Return [X, Y] of the center of cell containing provided text 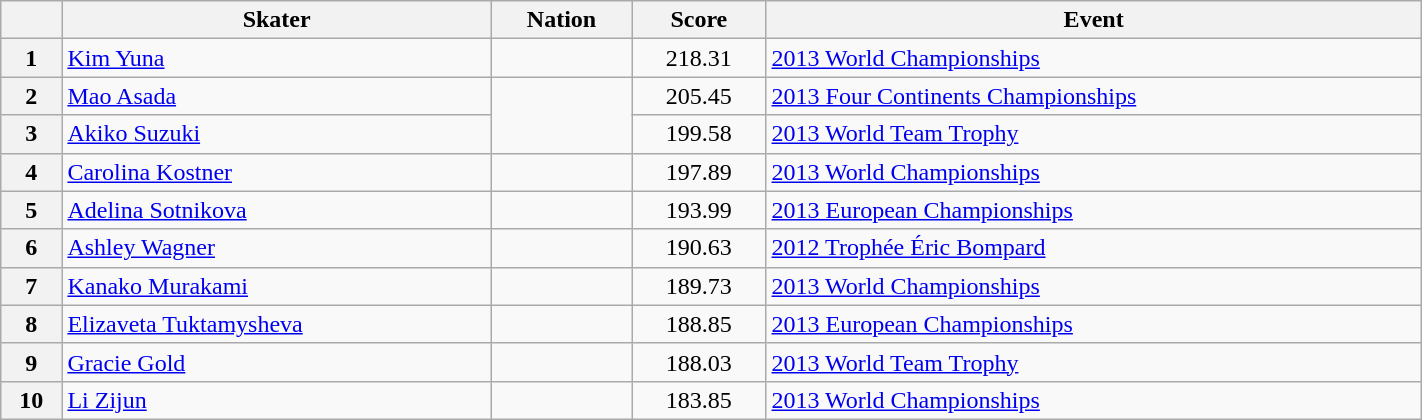
Li Zijun [277, 400]
193.99 [699, 210]
Score [699, 20]
1 [32, 58]
218.31 [699, 58]
Kanako Murakami [277, 286]
Adelina Sotnikova [277, 210]
Mao Asada [277, 96]
183.85 [699, 400]
7 [32, 286]
Gracie Gold [277, 362]
188.03 [699, 362]
199.58 [699, 134]
2013 Four Continents Championships [1094, 96]
6 [32, 248]
3 [32, 134]
189.73 [699, 286]
Akiko Suzuki [277, 134]
4 [32, 172]
2012 Trophée Éric Bompard [1094, 248]
190.63 [699, 248]
5 [32, 210]
Ashley Wagner [277, 248]
197.89 [699, 172]
Nation [561, 20]
8 [32, 324]
Elizaveta Tuktamysheva [277, 324]
Kim Yuna [277, 58]
Carolina Kostner [277, 172]
Event [1094, 20]
10 [32, 400]
9 [32, 362]
205.45 [699, 96]
2 [32, 96]
Skater [277, 20]
188.85 [699, 324]
